Capture the cell that displays the provided text and extract its [X, Y] central coordinate. 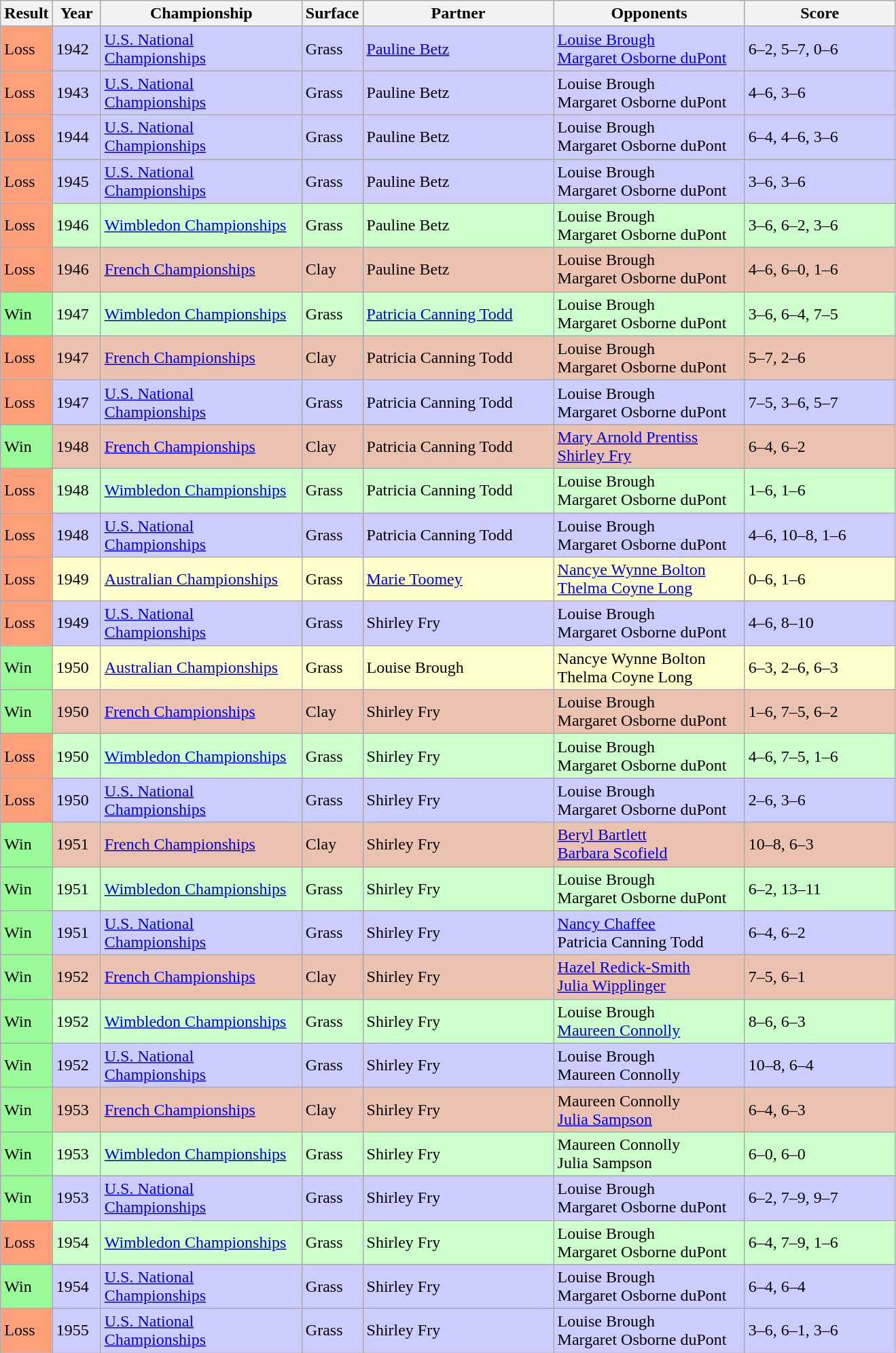
Marie Toomey [458, 579]
3–6, 6–4, 7–5 [819, 314]
2–6, 3–6 [819, 801]
8–6, 6–3 [819, 1021]
6–4, 6–4 [819, 1287]
10–8, 6–3 [819, 844]
1943 [76, 92]
Partner [458, 14]
4–6, 7–5, 1–6 [819, 756]
Opponents [649, 14]
6–2, 13–11 [819, 889]
Championship [201, 14]
5–7, 2–6 [819, 357]
1944 [76, 137]
1955 [76, 1331]
Hazel Redick-Smith Julia Wipplinger [649, 977]
1–6, 1–6 [819, 491]
Beryl Bartlett Barbara Scofield [649, 844]
6–4, 4–6, 3–6 [819, 137]
3–6, 6–2, 3–6 [819, 226]
Mary Arnold Prentiss Shirley Fry [649, 446]
Surface [332, 14]
4–6, 10–8, 1–6 [819, 534]
Result [26, 14]
0–6, 1–6 [819, 579]
6–2, 7–9, 9–7 [819, 1197]
4–6, 8–10 [819, 624]
3–6, 3–6 [819, 181]
7–5, 6–1 [819, 977]
6–4, 7–9, 1–6 [819, 1242]
10–8, 6–4 [819, 1066]
3–6, 6–1, 3–6 [819, 1331]
1942 [76, 49]
1945 [76, 181]
1–6, 7–5, 6–2 [819, 712]
Year [76, 14]
6–3, 2–6, 6–3 [819, 667]
4–6, 6–0, 1–6 [819, 269]
6–2, 5–7, 0–6 [819, 49]
4–6, 3–6 [819, 92]
Louise Brough [458, 667]
6–0, 6–0 [819, 1154]
7–5, 3–6, 5–7 [819, 402]
Nancy Chaffee Patricia Canning Todd [649, 932]
6–4, 6–3 [819, 1109]
Score [819, 14]
